Detect which cell encompasses the target text, then output its (X, Y) center coordinate. 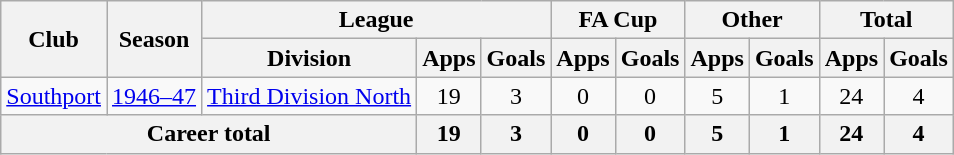
Other (752, 20)
Club (54, 39)
League (376, 20)
Total (886, 20)
Season (154, 39)
Southport (54, 96)
1946–47 (154, 96)
Career total (209, 134)
FA Cup (618, 20)
Third Division North (310, 96)
Division (310, 58)
